From the cell containing the given text, extract its center point as (X, Y) coordinate. 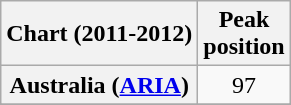
Australia (ARIA) (100, 85)
97 (244, 85)
Chart (2011-2012) (100, 34)
Peakposition (244, 34)
